For the text-containing cell, return its midpoint in (x, y) coordinate format. 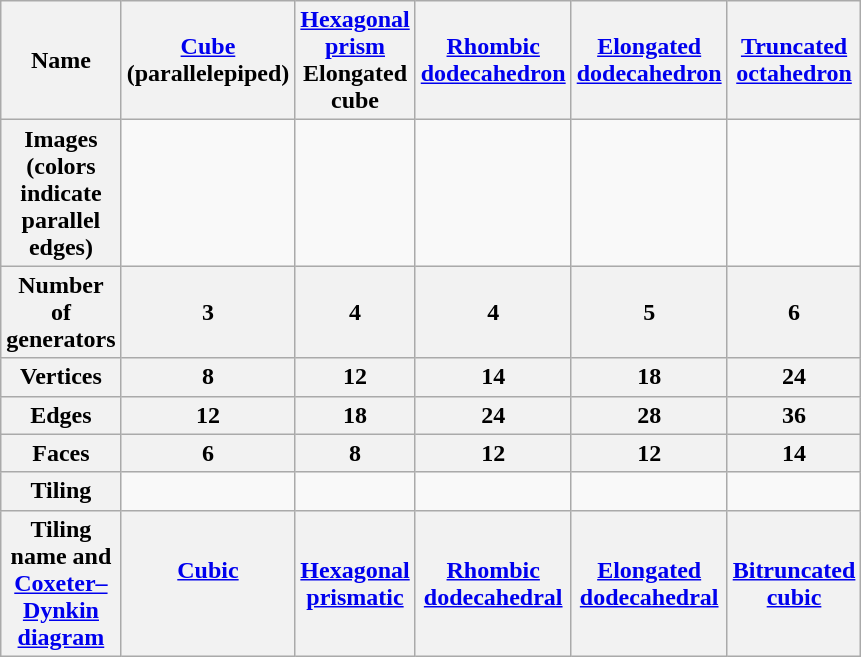
Rhombic dodecahedral (493, 583)
Cubic (208, 583)
Edges (61, 415)
36 (794, 415)
Truncated octahedron (794, 60)
Images (colors indicate parallel edges) (61, 193)
Hexagonal prismElongated cube (355, 60)
Elongated dodecahedral (649, 583)
Bitruncated cubic (794, 583)
Hexagonal prismatic (355, 583)
Tiling name and Coxeter–Dynkin diagram (61, 583)
Faces (61, 453)
5 (649, 312)
Number of generators (61, 312)
Vertices (61, 377)
Rhombic dodecahedron (493, 60)
Elongated dodecahedron (649, 60)
Cube(parallelepiped) (208, 60)
3 (208, 312)
Name (61, 60)
Tiling (61, 491)
28 (649, 415)
